Search for the cell housing the specified text and yield its [x, y] center coordinate. 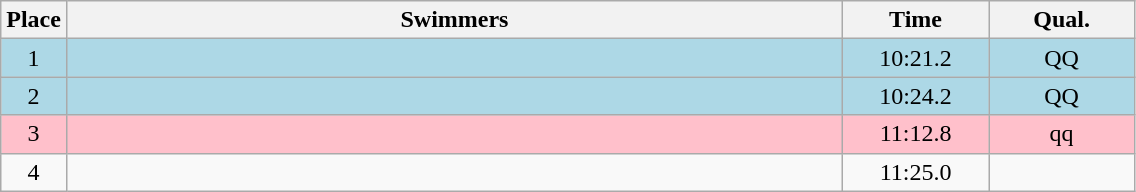
2 [34, 96]
Place [34, 20]
qq [1062, 134]
Swimmers [454, 20]
10:24.2 [916, 96]
Time [916, 20]
10:21.2 [916, 58]
Qual. [1062, 20]
3 [34, 134]
1 [34, 58]
11:12.8 [916, 134]
11:25.0 [916, 172]
4 [34, 172]
